Output the (x, y) coordinate of the center of the cell containing the given text.  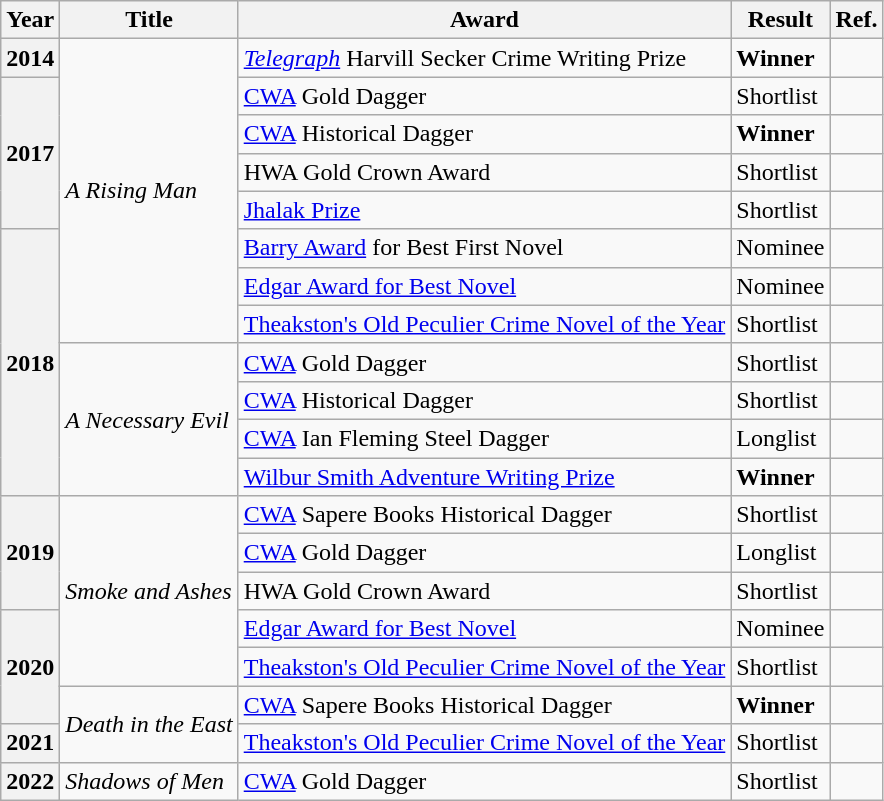
2018 (30, 362)
CWA Ian Fleming Steel Dagger (484, 438)
Title (149, 20)
Death in the East (149, 724)
Telegraph Harvill Secker Crime Writing Prize (484, 58)
2014 (30, 58)
Ref. (856, 20)
2021 (30, 743)
Year (30, 20)
Result (780, 20)
Jhalak Prize (484, 210)
A Rising Man (149, 191)
Shadows of Men (149, 781)
2022 (30, 781)
Smoke and Ashes (149, 591)
A Necessary Evil (149, 419)
2017 (30, 153)
Wilbur Smith Adventure Writing Prize (484, 477)
2020 (30, 667)
Barry Award for Best First Novel (484, 248)
2019 (30, 553)
Award (484, 20)
